Output the [X, Y] coordinate of the center of the cell containing the given text.  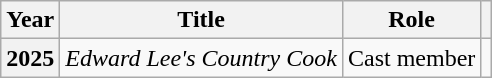
Edward Lee's Country Cook [202, 58]
Title [202, 20]
Role [411, 20]
Cast member [411, 58]
Year [30, 20]
2025 [30, 58]
